From the cell containing the given text, extract its center point as [X, Y] coordinate. 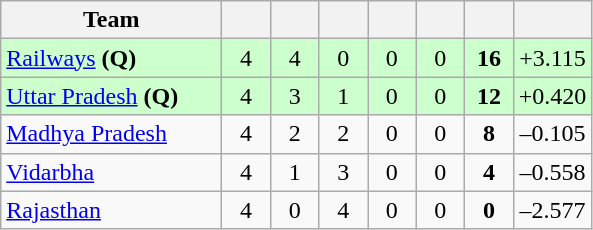
Team [112, 20]
–2.577 [552, 210]
–0.558 [552, 172]
+0.420 [552, 96]
Railways (Q) [112, 58]
8 [490, 134]
–0.105 [552, 134]
Vidarbha [112, 172]
Rajasthan [112, 210]
Madhya Pradesh [112, 134]
12 [490, 96]
+3.115 [552, 58]
16 [490, 58]
Uttar Pradesh (Q) [112, 96]
